Search for the cell housing the specified text and yield its [X, Y] center coordinate. 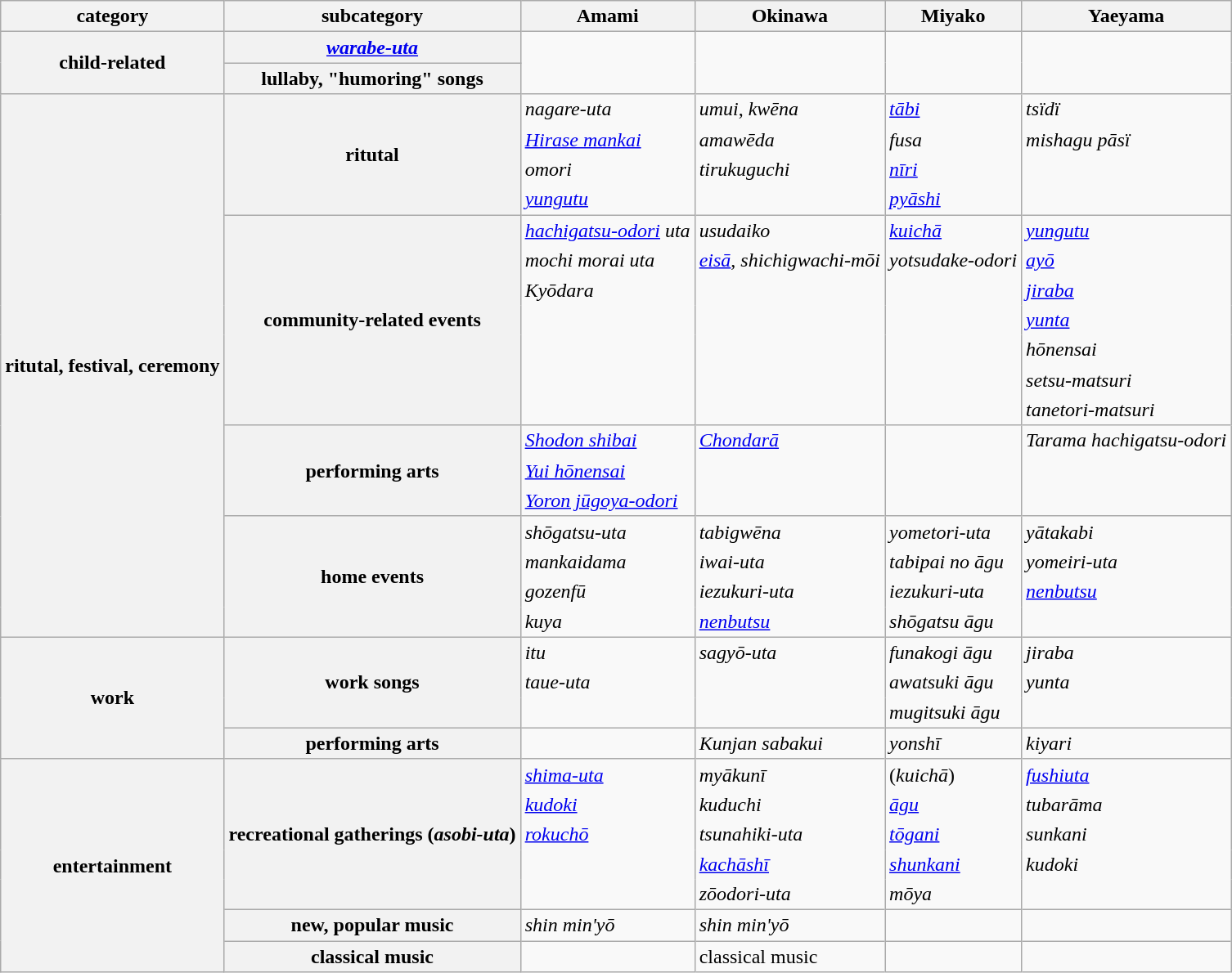
Yaeyama [1126, 16]
awatsuki āgu [954, 682]
Kyōdara [607, 291]
mankaidama [607, 563]
shunkani [954, 865]
ayō [1126, 260]
Shodon shibai [607, 440]
umui, kwēna [789, 110]
tōgani [954, 834]
mōya [954, 895]
amawēda [789, 139]
Okinawa [789, 16]
tābi [954, 110]
Tarama hachigatsu-odori [1126, 440]
child-related [113, 63]
tubarāma [1126, 805]
yonshī [954, 743]
(kuichā) [954, 773]
work songs [372, 682]
shima-uta [607, 773]
sagyō-uta [789, 652]
itu [607, 652]
kachāshī [789, 865]
iwai-uta [789, 563]
ritutal [372, 155]
Kunjan sabakui [789, 743]
shōgatsu-uta [607, 531]
community-related events [372, 321]
yātakabi [1126, 531]
pyāshi [954, 200]
home events [372, 576]
work [113, 698]
mochi morai uta [607, 260]
tanetori-matsuri [1126, 410]
yotsudake-odori [954, 260]
Yui hōnensai [607, 471]
kuduchi [789, 805]
Chondarā [789, 440]
new, popular music [372, 926]
Amami [607, 16]
eisā, shichigwachi-mōi [789, 260]
kuya [607, 621]
usudaiko [789, 231]
hōnensai [1126, 350]
setsu-matsuri [1126, 379]
fushiuta [1126, 773]
tsunahiki-uta [789, 834]
tirukuguchi [789, 170]
sunkani [1126, 834]
subcategory [372, 16]
taue-uta [607, 682]
Hirase mankai [607, 139]
hachigatsu-odori uta [607, 231]
tabigwēna [789, 531]
nagare-uta [607, 110]
shōgatsu āgu [954, 621]
omori [607, 170]
gozenfū [607, 592]
ritutal, festival, ceremony [113, 365]
Yoron jūgoya-odori [607, 500]
mishagu pāsï [1126, 139]
myākunī [789, 773]
tabipai no āgu [954, 563]
Miyako [954, 16]
recreational gatherings (asobi-uta) [372, 834]
rokuchō [607, 834]
mugitsuki āgu [954, 713]
yomeiri-uta [1126, 563]
lullaby, "humoring" songs [372, 78]
yometori-uta [954, 531]
kiyari [1126, 743]
tsïdï [1126, 110]
zōodori-uta [789, 895]
funakogi āgu [954, 652]
āgu [954, 805]
entertainment [113, 865]
nīri [954, 170]
category [113, 16]
fusa [954, 139]
kuichā [954, 231]
warabe-uta [372, 47]
